Scan for the cell matching the given text and deliver its [x, y] coordinate at center. 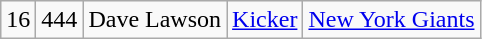
New York Giants [392, 20]
Kicker [265, 20]
16 [18, 20]
Dave Lawson [155, 20]
444 [60, 20]
